Pinpoint the cell where the given text exists, returning its (X, Y) midpoint coordinate. 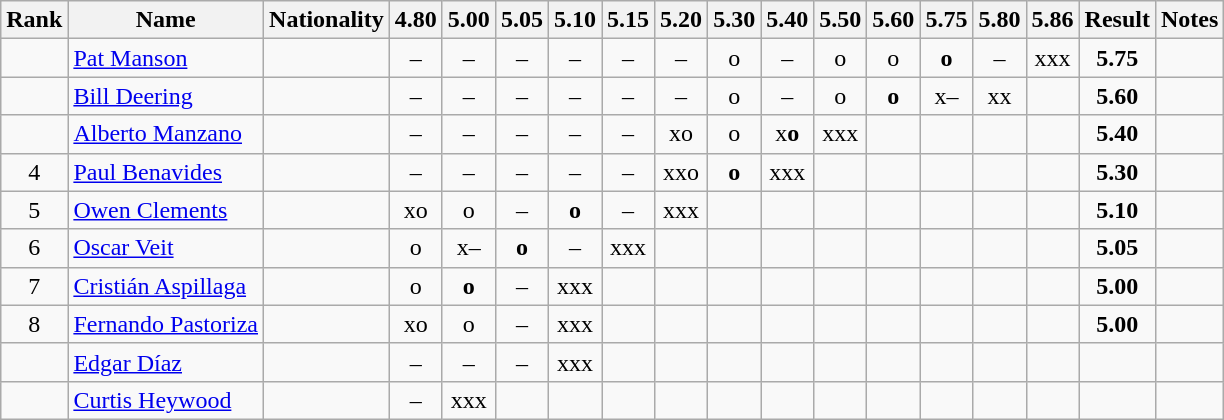
Alberto Manzano (166, 134)
5.86 (1052, 20)
xxo (682, 172)
Fernando Pastoriza (166, 324)
4 (34, 172)
5.15 (628, 20)
Edgar Díaz (166, 362)
xx (1000, 96)
8 (34, 324)
Notes (1189, 20)
5.20 (682, 20)
Result (1117, 20)
Nationality (327, 20)
Curtis Heywood (166, 400)
7 (34, 286)
5.50 (840, 20)
Paul Benavides (166, 172)
Pat Manson (166, 58)
Oscar Veit (166, 248)
Cristián Aspillaga (166, 286)
Rank (34, 20)
5 (34, 210)
Bill Deering (166, 96)
Name (166, 20)
5.80 (1000, 20)
4.80 (416, 20)
6 (34, 248)
Owen Clements (166, 210)
